Return (X, Y) of the center of cell containing provided text 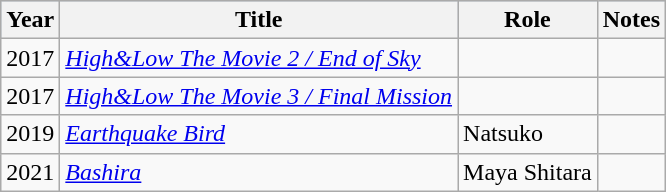
2021 (30, 172)
2019 (30, 134)
Title (259, 20)
Bashira (259, 172)
Year (30, 20)
Maya Shitara (528, 172)
High&Low The Movie 3 / Final Mission (259, 96)
Earthquake Bird (259, 134)
Role (528, 20)
Natsuko (528, 134)
Notes (631, 20)
High&Low The Movie 2 / End of Sky (259, 58)
